Return (X, Y) of the center of cell containing provided text 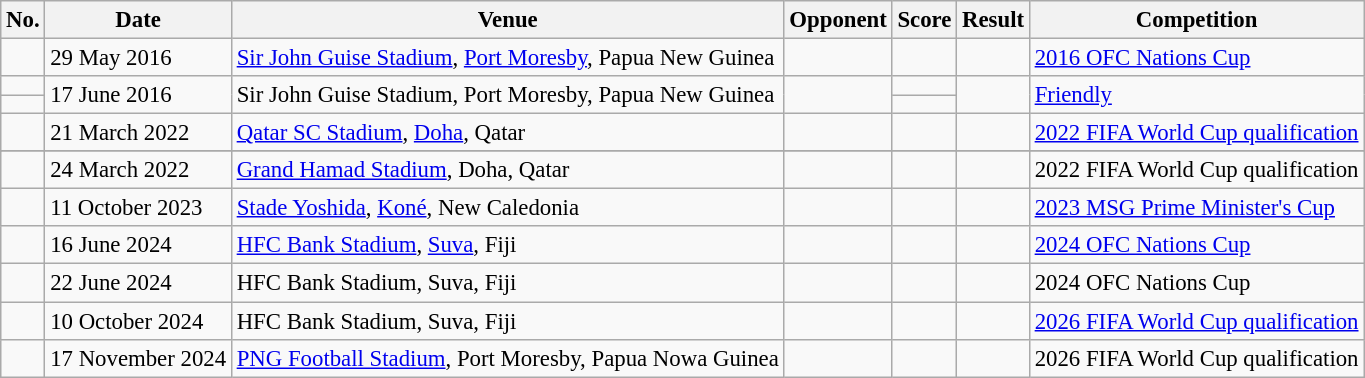
10 October 2024 (138, 321)
Date (138, 20)
21 March 2022 (138, 133)
Stade Yoshida, Koné, New Caledonia (508, 208)
Grand Hamad Stadium, Doha, Qatar (508, 170)
Score (924, 20)
Friendly (1196, 95)
2016 OFC Nations Cup (1196, 58)
16 June 2024 (138, 245)
Qatar SC Stadium, Doha, Qatar (508, 133)
Competition (1196, 20)
17 June 2016 (138, 95)
Venue (508, 20)
No. (23, 20)
24 March 2022 (138, 170)
29 May 2016 (138, 58)
Opponent (838, 20)
PNG Football Stadium, Port Moresby, Papua Nowa Guinea (508, 358)
2023 MSG Prime Minister's Cup (1196, 208)
11 October 2023 (138, 208)
Result (994, 20)
17 November 2024 (138, 358)
22 June 2024 (138, 283)
